Determine the [x, y] coordinate at the center of the cell enclosing the given text.  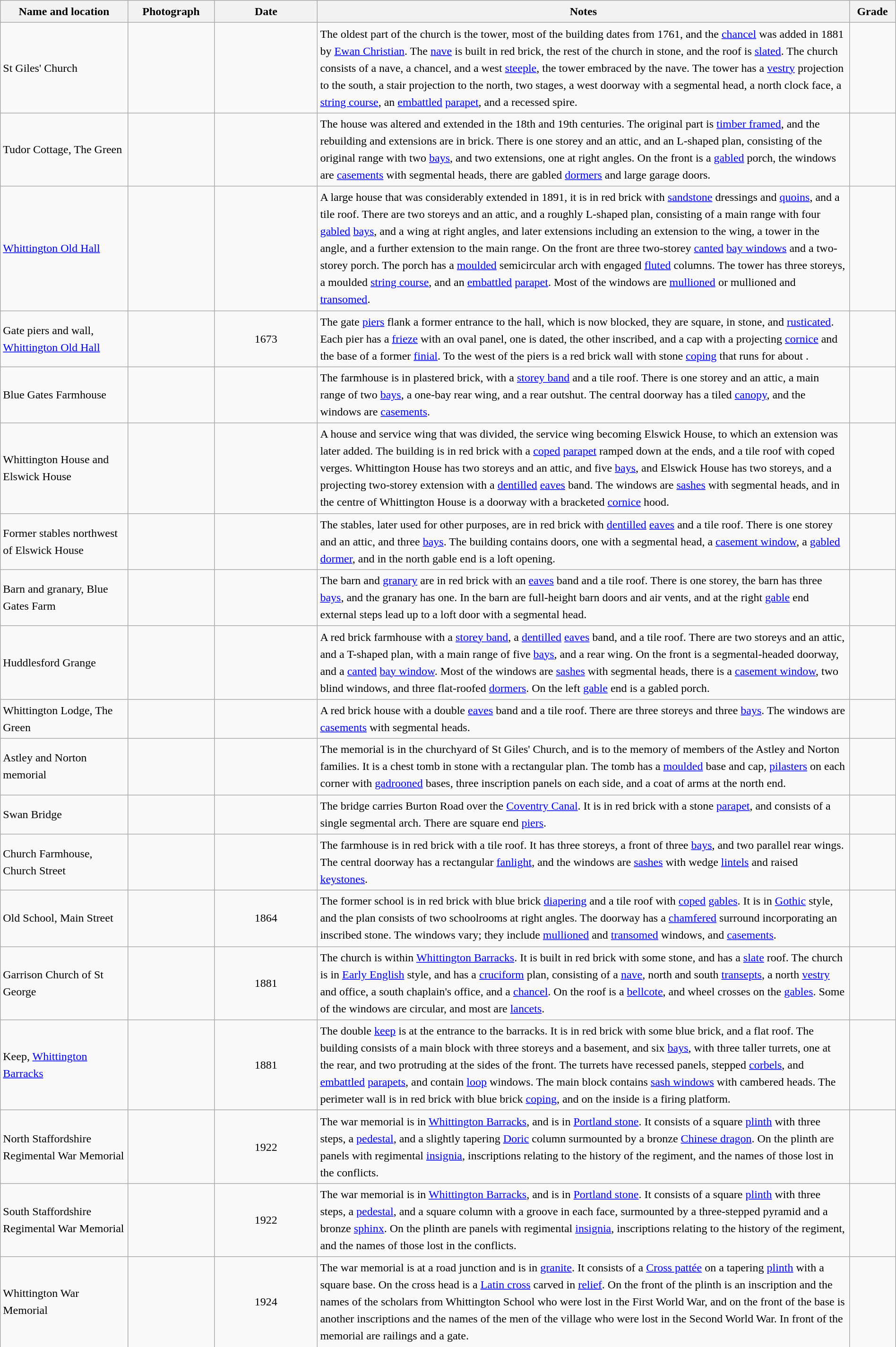
Blue Gates Farmhouse [64, 395]
Swan Bridge [64, 815]
Astley and Norton memorial [64, 767]
1864 [266, 919]
1673 [266, 338]
Grade [872, 11]
North Staffordshire Regimental War Memorial [64, 1147]
Garrison Church of St George [64, 983]
Whittington Old Hall [64, 249]
1924 [266, 1302]
Former stables northwest of Elswick House [64, 542]
Date [266, 11]
Old School, Main Street [64, 919]
Tudor Cottage, The Green [64, 149]
A red brick house with a double eaves band and a tile roof. There are three storeys and three bays. The windows are casements with segmental heads. [583, 718]
Whittington Lodge, The Green [64, 718]
Keep, Whittington Barracks [64, 1065]
Huddlesford Grange [64, 663]
St Giles' Church [64, 68]
Photograph [171, 11]
Whittington House and Elswick House [64, 468]
South Staffordshire Regimental War Memorial [64, 1220]
Name and location [64, 11]
Notes [583, 11]
Whittington War Memorial [64, 1302]
Church Farmhouse,Church Street [64, 862]
Barn and granary, Blue Gates Farm [64, 597]
Gate piers and wall, Whittington Old Hall [64, 338]
